Search for the cell housing the specified text and yield its [x, y] center coordinate. 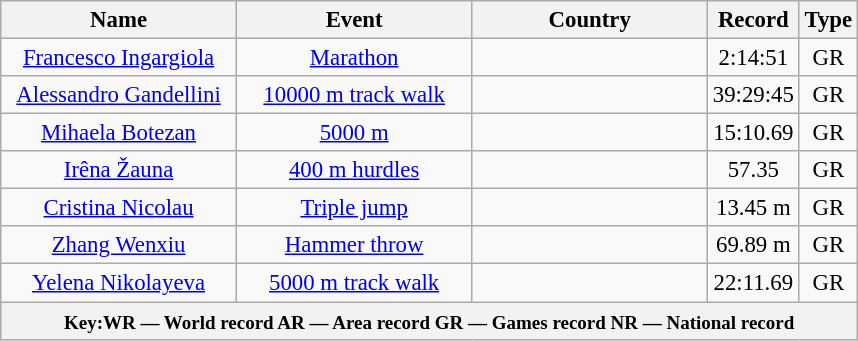
Key:WR — World record AR — Area record GR — Games record NR — National record [430, 321]
Irêna Žauna [119, 170]
15:10.69 [754, 133]
Country [590, 20]
Marathon [354, 58]
57.35 [754, 170]
Hammer throw [354, 245]
400 m hurdles [354, 170]
Mihaela Botezan [119, 133]
Record [754, 20]
2:14:51 [754, 58]
5000 m track walk [354, 283]
39:29:45 [754, 95]
69.89 m [754, 245]
Francesco Ingargiola [119, 58]
Name [119, 20]
Cristina Nicolau [119, 208]
13.45 m [754, 208]
5000 m [354, 133]
22:11.69 [754, 283]
Triple jump [354, 208]
Yelena Nikolayeva [119, 283]
Alessandro Gandellini [119, 95]
Event [354, 20]
Zhang Wenxiu [119, 245]
10000 m track walk [354, 95]
Type [828, 20]
